Find where the given text appears and provide that cell's center as (X, Y) coordinate. 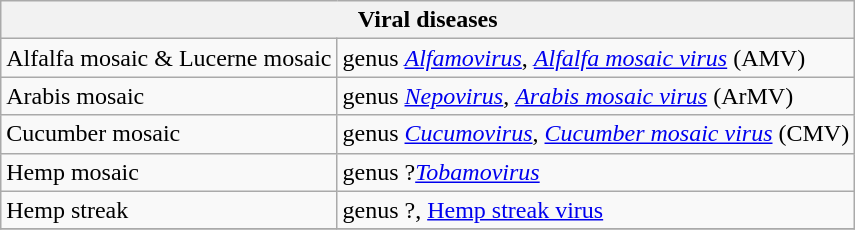
genus Cucumovirus, Cucumber mosaic virus (CMV) (596, 134)
genus ?Tobamovirus (596, 172)
Viral diseases (428, 20)
Hemp streak (169, 210)
genus Nepovirus, Arabis mosaic virus (ArMV) (596, 96)
genus Alfamovirus, Alfalfa mosaic virus (AMV) (596, 58)
Arabis mosaic (169, 96)
Alfalfa mosaic & Lucerne mosaic (169, 58)
Hemp mosaic (169, 172)
Cucumber mosaic (169, 134)
genus ?, Hemp streak virus (596, 210)
